Search for the cell housing the specified text and yield its [x, y] center coordinate. 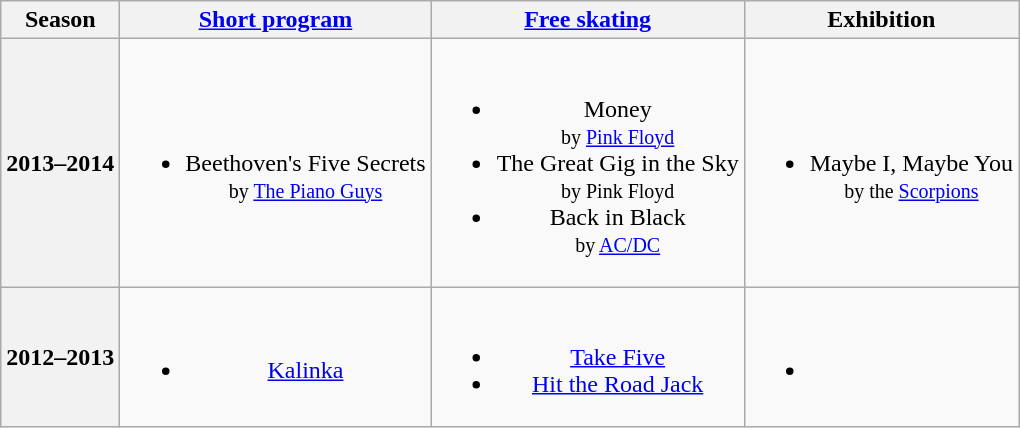
Short program [276, 20]
Season [60, 20]
2013–2014 [60, 163]
Money by Pink Floyd The Great Gig in the Sky by Pink Floyd Back in Black by AC/DC [588, 163]
Kalinka [276, 357]
Take FiveHit the Road Jack [588, 357]
Maybe I, Maybe You by the Scorpions [881, 163]
Exhibition [881, 20]
2012–2013 [60, 357]
Free skating [588, 20]
Beethoven's Five Secrets by The Piano Guys [276, 163]
